From the cell containing the given text, extract its center point as (X, Y) coordinate. 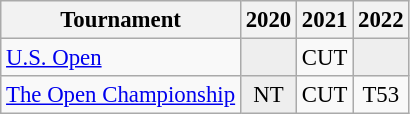
NT (268, 95)
2022 (381, 20)
U.S. Open (121, 58)
2020 (268, 20)
2021 (325, 20)
T53 (381, 95)
Tournament (121, 20)
The Open Championship (121, 95)
